Capture the cell that displays the provided text and extract its [x, y] central coordinate. 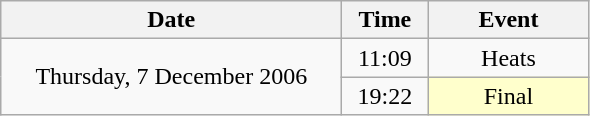
Time [385, 20]
Final [508, 96]
19:22 [385, 96]
11:09 [385, 58]
Thursday, 7 December 2006 [172, 77]
Date [172, 20]
Event [508, 20]
Heats [508, 58]
